Search for the cell housing the specified text and yield its [X, Y] center coordinate. 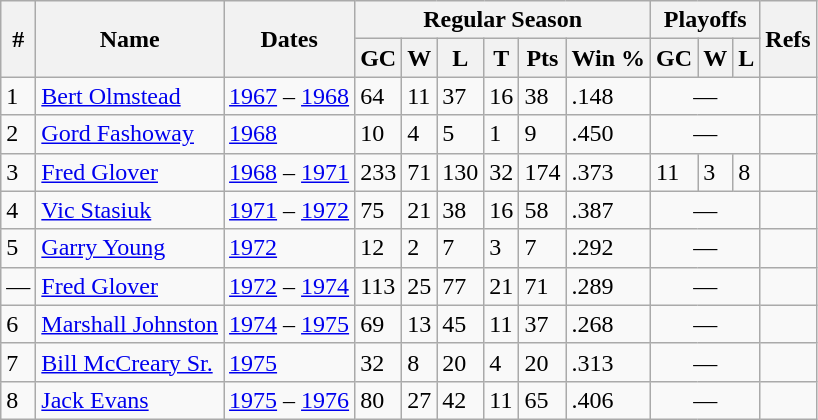
Bert Olmstead [130, 96]
1971 – 1972 [290, 210]
27 [420, 400]
45 [460, 324]
.373 [608, 172]
Pts [542, 58]
Regular Season [503, 20]
10 [378, 134]
58 [542, 210]
Bill McCreary Sr. [130, 362]
.387 [608, 210]
233 [378, 172]
Refs [788, 39]
Vic Stasiuk [130, 210]
42 [460, 400]
65 [542, 400]
.289 [608, 286]
1968 [290, 134]
.406 [608, 400]
25 [420, 286]
75 [378, 210]
Dates [290, 39]
77 [460, 286]
T [502, 58]
Playoffs [706, 20]
80 [378, 400]
.292 [608, 248]
Gord Fashoway [130, 134]
.313 [608, 362]
69 [378, 324]
1975 [290, 362]
1968 – 1971 [290, 172]
.148 [608, 96]
174 [542, 172]
13 [420, 324]
.268 [608, 324]
1975 – 1976 [290, 400]
# [18, 39]
Garry Young [130, 248]
130 [460, 172]
Marshall Johnston [130, 324]
1974 – 1975 [290, 324]
113 [378, 286]
1972 [290, 248]
.450 [608, 134]
12 [378, 248]
Jack Evans [130, 400]
1972 – 1974 [290, 286]
1967 – 1968 [290, 96]
6 [18, 324]
64 [378, 96]
Name [130, 39]
9 [542, 134]
Win % [608, 58]
